Find where the given text appears and provide that cell's center as (x, y) coordinate. 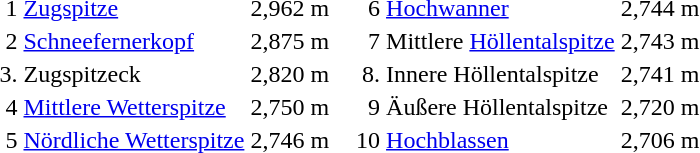
9 (368, 107)
Mittlere Höllentalspitze (501, 41)
Äußere Höllentalspitze (501, 107)
Zugspitzeck (134, 74)
Innere Höllentalspitze (501, 74)
Schneefernerkopf (134, 41)
2,820 m (290, 74)
2,875 m (290, 41)
8. (368, 74)
Mittlere Wetterspitze (134, 107)
7 (368, 41)
2,750 m (290, 107)
